Find where the given text appears and provide that cell's center as (X, Y) coordinate. 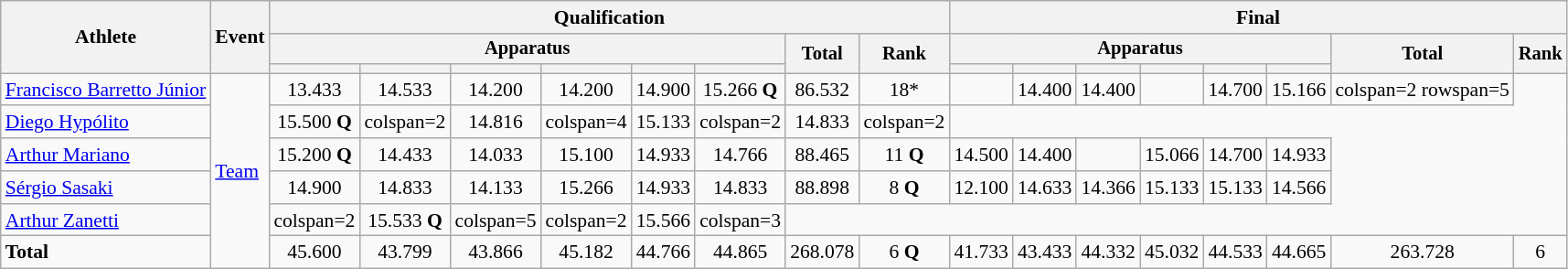
15.266 (587, 188)
colspan=5 (496, 221)
14.133 (496, 188)
45.600 (315, 253)
13.433 (315, 90)
43.866 (496, 253)
44.865 (741, 253)
86.532 (822, 90)
Athlete (106, 37)
12.100 (980, 188)
14.533 (404, 90)
41.733 (980, 253)
Event (240, 37)
15.533 Q (404, 221)
colspan=4 (587, 123)
15.100 (587, 155)
44.766 (664, 253)
45.032 (1172, 253)
14.366 (1108, 188)
14.633 (1044, 188)
15.166 (1298, 90)
44.533 (1234, 253)
14.500 (980, 155)
15.266 Q (741, 90)
Final (1258, 17)
8 Q (903, 188)
Team (240, 171)
43.433 (1044, 253)
14.433 (404, 155)
Arthur Mariano (106, 155)
6 (1541, 253)
268.078 (822, 253)
45.182 (587, 253)
44.665 (1298, 253)
6 Q (903, 253)
88.465 (822, 155)
15.500 Q (315, 123)
Diego Hypólito (106, 123)
Qualification (609, 17)
14.816 (496, 123)
colspan=3 (741, 221)
11 Q (903, 155)
15.566 (664, 221)
18* (903, 90)
44.332 (1108, 253)
Arthur Zanetti (106, 221)
colspan=2 rowspan=5 (1423, 90)
43.799 (404, 253)
263.728 (1423, 253)
15.200 Q (315, 155)
88.898 (822, 188)
14.566 (1298, 188)
14.033 (496, 155)
15.066 (1172, 155)
14.766 (741, 155)
Sérgio Sasaki (106, 188)
Francisco Barretto Júnior (106, 90)
